Provide the [X, Y] coordinate of the cell's center where the given text is located.  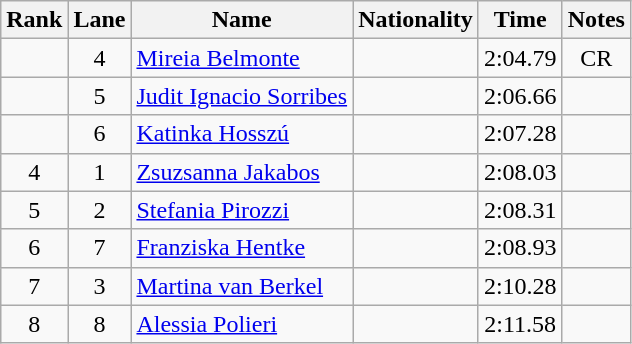
1 [100, 172]
Rank [34, 20]
Mireia Belmonte [242, 58]
Katinka Hosszú [242, 134]
Nationality [416, 20]
Name [242, 20]
2 [100, 210]
Zsuzsanna Jakabos [242, 172]
2:11.58 [520, 324]
2:07.28 [520, 134]
Alessia Polieri [242, 324]
2:08.93 [520, 248]
Martina van Berkel [242, 286]
Time [520, 20]
Notes [596, 20]
Stefania Pirozzi [242, 210]
3 [100, 286]
2:10.28 [520, 286]
2:06.66 [520, 96]
Lane [100, 20]
CR [596, 58]
2:04.79 [520, 58]
2:08.03 [520, 172]
2:08.31 [520, 210]
Franziska Hentke [242, 248]
Judit Ignacio Sorribes [242, 96]
